Capture the cell that displays the provided text and extract its [X, Y] central coordinate. 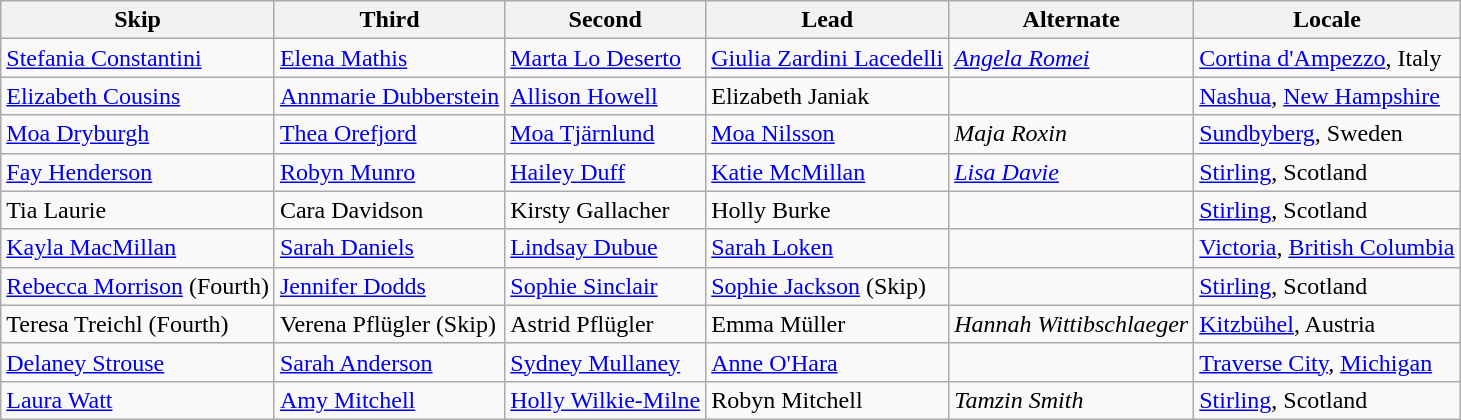
Katie McMillan [828, 172]
Kayla MacMillan [138, 248]
Giulia Zardini Lacedelli [828, 58]
Lisa Davie [1072, 172]
Sarah Loken [828, 248]
Locale [1327, 20]
Holly Wilkie-Milne [606, 400]
Hannah Wittibschlaeger [1072, 324]
Lindsay Dubue [606, 248]
Stefania Constantini [138, 58]
Sarah Anderson [389, 362]
Skip [138, 20]
Tia Laurie [138, 210]
Laura Watt [138, 400]
Maja Roxin [1072, 134]
Kitzbühel, Austria [1327, 324]
Marta Lo Deserto [606, 58]
Hailey Duff [606, 172]
Sophie Jackson (Skip) [828, 286]
Alternate [1072, 20]
Thea Orefjord [389, 134]
Robyn Mitchell [828, 400]
Sophie Sinclair [606, 286]
Sydney Mullaney [606, 362]
Sarah Daniels [389, 248]
Nashua, New Hampshire [1327, 96]
Fay Henderson [138, 172]
Third [389, 20]
Moa Tjärnlund [606, 134]
Cara Davidson [389, 210]
Lead [828, 20]
Holly Burke [828, 210]
Sundbyberg, Sweden [1327, 134]
Anne O'Hara [828, 362]
Second [606, 20]
Verena Pflügler (Skip) [389, 324]
Rebecca Morrison (Fourth) [138, 286]
Angela Romei [1072, 58]
Victoria, British Columbia [1327, 248]
Amy Mitchell [389, 400]
Cortina d'Ampezzo, Italy [1327, 58]
Tamzin Smith [1072, 400]
Elizabeth Janiak [828, 96]
Astrid Pflügler [606, 324]
Kirsty Gallacher [606, 210]
Elena Mathis [389, 58]
Moa Nilsson [828, 134]
Traverse City, Michigan [1327, 362]
Moa Dryburgh [138, 134]
Robyn Munro [389, 172]
Allison Howell [606, 96]
Teresa Treichl (Fourth) [138, 324]
Elizabeth Cousins [138, 96]
Emma Müller [828, 324]
Annmarie Dubberstein [389, 96]
Delaney Strouse [138, 362]
Jennifer Dodds [389, 286]
